Search for the cell housing the specified text and yield its (X, Y) center coordinate. 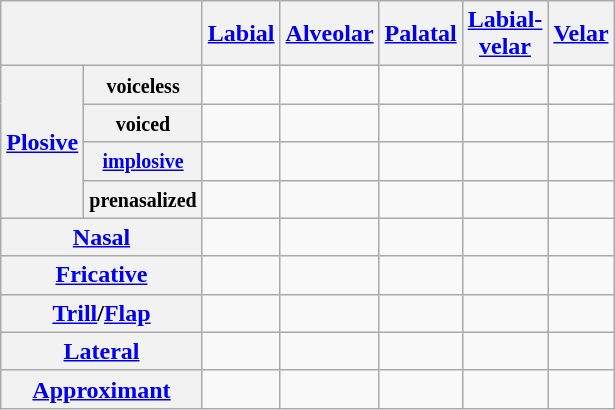
Fricative (102, 275)
Approximant (102, 389)
Trill/Flap (102, 313)
Lateral (102, 351)
Plosive (42, 142)
voiced (143, 123)
Palatal (420, 34)
Nasal (102, 237)
prenasalized (143, 199)
voiceless (143, 85)
Alveolar (330, 34)
Labial (241, 34)
Velar (581, 34)
implosive (143, 161)
Labial- velar (505, 34)
